Determine the (x, y) coordinate at the center of the cell enclosing the given text.  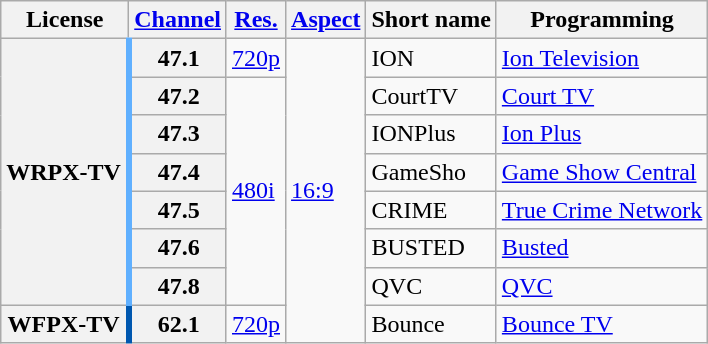
IONPlus (431, 134)
Short name (431, 20)
Res. (256, 20)
Programming (602, 20)
True Crime Network (602, 210)
Bounce (431, 324)
47.8 (178, 286)
GameSho (431, 172)
Ion Television (602, 58)
ION (431, 58)
Busted (602, 248)
47.3 (178, 134)
47.4 (178, 172)
WFPX-TV (65, 324)
62.1 (178, 324)
BUSTED (431, 248)
47.2 (178, 96)
Bounce TV (602, 324)
Court TV (602, 96)
CRIME (431, 210)
Ion Plus (602, 134)
CourtTV (431, 96)
480i (256, 191)
License (65, 20)
47.1 (178, 58)
16:9 (326, 191)
WRPX-TV (65, 172)
Aspect (326, 20)
Channel (178, 20)
47.5 (178, 210)
Game Show Central (602, 172)
47.6 (178, 248)
